Provide the (x, y) coordinate of the cell's center where the given text is located.  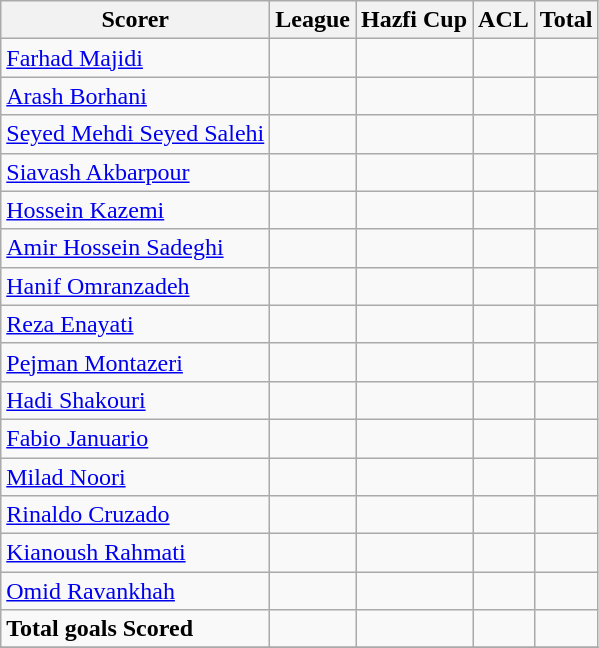
Omid Ravankhah (136, 591)
ACL (504, 20)
Arash Borhani (136, 96)
Total (566, 20)
League (313, 20)
Pejman Montazeri (136, 362)
Amir Hossein Sadeghi (136, 248)
Scorer (136, 20)
Total goals Scored (136, 629)
Hazfi Cup (414, 20)
Fabio Januario (136, 438)
Seyed Mehdi Seyed Salehi (136, 134)
Kianoush Rahmati (136, 553)
Rinaldo Cruzado (136, 515)
Siavash Akbarpour (136, 172)
Hadi Shakouri (136, 400)
Farhad Majidi (136, 58)
Hossein Kazemi (136, 210)
Hanif Omranzadeh (136, 286)
Reza Enayati (136, 324)
Milad Noori (136, 477)
